Return (X, Y) of the center of cell containing provided text 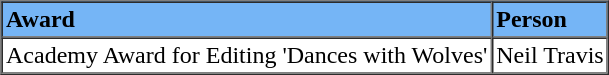
Neil Travis (550, 56)
Person (550, 20)
Academy Award for Editing 'Dances with Wolves' (247, 56)
Award (247, 20)
